Locate the cell with the specified text and output its (X, Y) center coordinate. 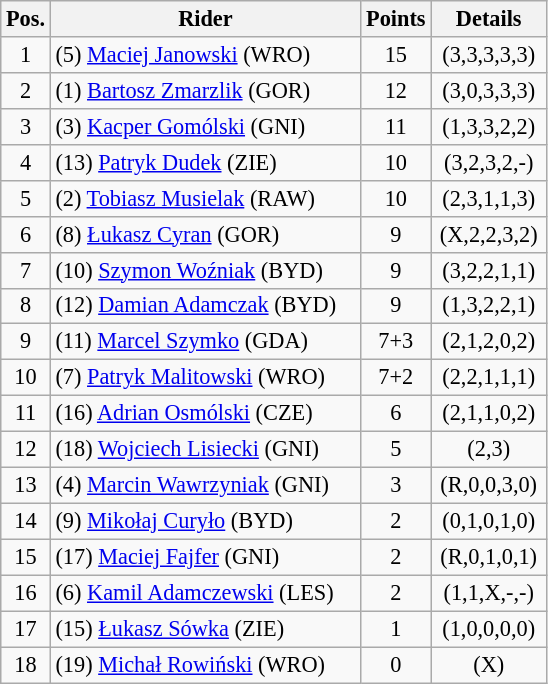
(10) Szymon Woźniak (BYD) (205, 270)
(16) Adrian Osmólski (CZE) (205, 414)
(3,2,3,2,-) (488, 162)
16 (26, 593)
8 (26, 306)
(2) Tobiasz Musielak (RAW) (205, 198)
(1,0,0,0,0) (488, 629)
Points (396, 19)
Pos. (26, 19)
(1) Bartosz Zmarzlik (GOR) (205, 90)
(2,1,1,0,2) (488, 414)
(X,2,2,3,2) (488, 234)
(3,2,2,1,1) (488, 270)
(4) Marcin Wawrzyniak (GNI) (205, 485)
(17) Maciej Fajfer (GNI) (205, 557)
Details (488, 19)
(8) Łukasz Cyran (GOR) (205, 234)
7+2 (396, 378)
(15) Łukasz Sówka (ZIE) (205, 629)
(R,0,0,3,0) (488, 485)
(9) Mikołaj Curyło (BYD) (205, 521)
(19) Michał Rowiński (WRO) (205, 665)
13 (26, 485)
(11) Marcel Szymko (GDA) (205, 342)
17 (26, 629)
(7) Patryk Malitowski (WRO) (205, 378)
7 (26, 270)
(2,3) (488, 450)
(13) Patryk Dudek (ZIE) (205, 162)
(1,1,X,-,-) (488, 593)
(12) Damian Adamczak (BYD) (205, 306)
(2,1,2,0,2) (488, 342)
(3) Kacper Gomólski (GNI) (205, 126)
(1,3,2,2,1) (488, 306)
(6) Kamil Adamczewski (LES) (205, 593)
18 (26, 665)
(3,3,3,3,3) (488, 55)
(18) Wojciech Lisiecki (GNI) (205, 450)
Rider (205, 19)
(3,0,3,3,3) (488, 90)
0 (396, 665)
(5) Maciej Janowski (WRO) (205, 55)
(R,0,1,0,1) (488, 557)
(0,1,0,1,0) (488, 521)
4 (26, 162)
(2,2,1,1,1) (488, 378)
(X) (488, 665)
14 (26, 521)
(1,3,3,2,2) (488, 126)
7+3 (396, 342)
(2,3,1,1,3) (488, 198)
